Pinpoint the cell where the given text exists, returning its (X, Y) midpoint coordinate. 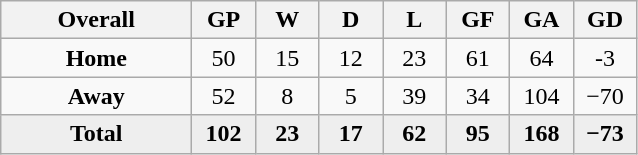
8 (287, 96)
12 (351, 58)
D (351, 20)
102 (224, 134)
−70 (605, 96)
Home (96, 58)
5 (351, 96)
GF (478, 20)
17 (351, 134)
-3 (605, 58)
15 (287, 58)
GP (224, 20)
Away (96, 96)
62 (414, 134)
64 (542, 58)
L (414, 20)
Total (96, 134)
−73 (605, 134)
52 (224, 96)
61 (478, 58)
95 (478, 134)
50 (224, 58)
39 (414, 96)
168 (542, 134)
W (287, 20)
104 (542, 96)
34 (478, 96)
Overall (96, 20)
GA (542, 20)
GD (605, 20)
